Pinpoint the cell where the given text exists, returning its (X, Y) midpoint coordinate. 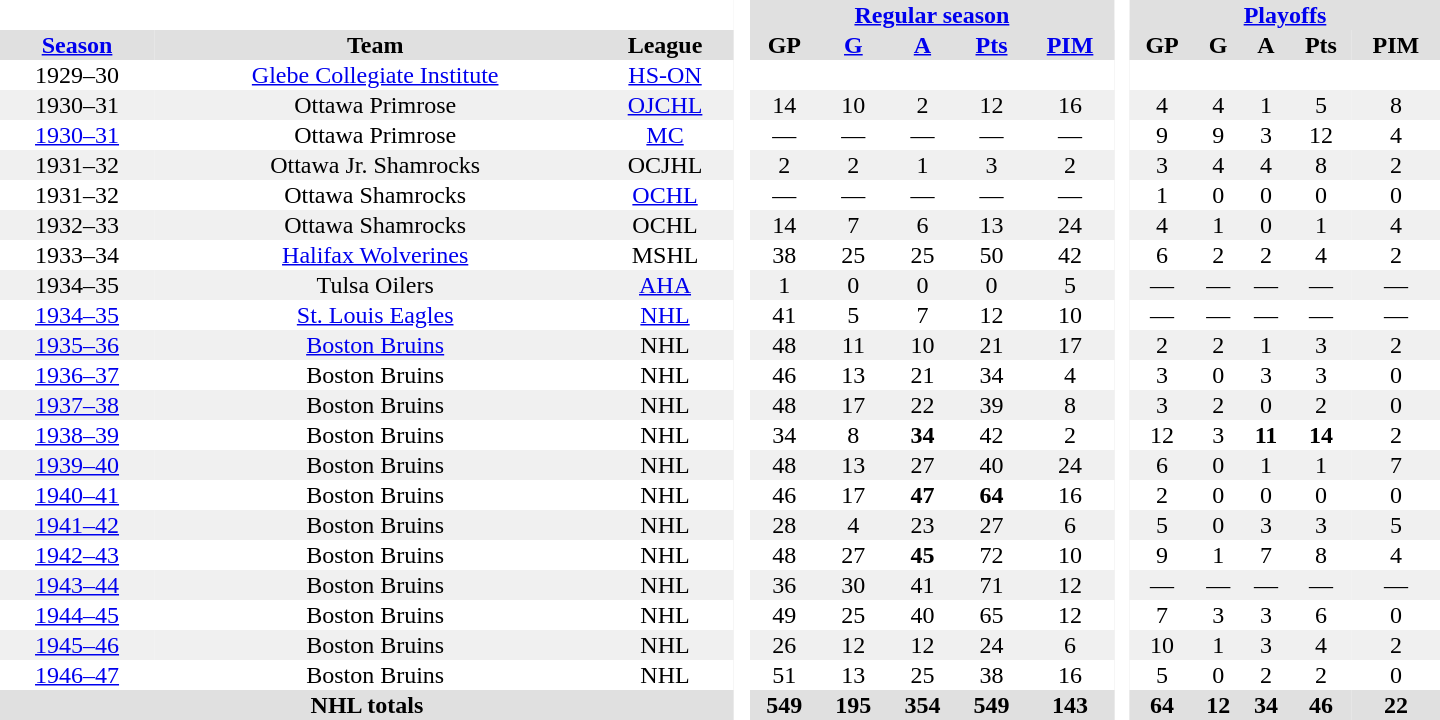
1946–47 (77, 675)
195 (854, 705)
23 (922, 525)
Regular season (932, 15)
28 (784, 525)
Ottawa Jr. Shamrocks (375, 165)
AHA (665, 285)
30 (854, 585)
1937–38 (77, 405)
League (665, 45)
1929–30 (77, 75)
26 (784, 645)
1942–43 (77, 555)
1936–37 (77, 375)
St. Louis Eagles (375, 315)
1933–34 (77, 255)
1945–46 (77, 645)
50 (992, 255)
OCJHL (665, 165)
36 (784, 585)
1932–33 (77, 225)
MC (665, 135)
Halifax Wolverines (375, 255)
39 (992, 405)
1939–40 (77, 465)
65 (992, 615)
HS-ON (665, 75)
49 (784, 615)
MSHL (665, 255)
71 (992, 585)
51 (784, 675)
Team (375, 45)
354 (922, 705)
Playoffs (1285, 15)
1935–36 (77, 345)
Tulsa Oilers (375, 285)
Season (77, 45)
1938–39 (77, 435)
1940–41 (77, 495)
Glebe Collegiate Institute (375, 75)
143 (1070, 705)
OJCHL (665, 105)
45 (922, 555)
1944–45 (77, 615)
47 (922, 495)
1943–44 (77, 585)
NHL totals (367, 705)
72 (992, 555)
1941–42 (77, 525)
